Identify which cell holds the provided text, then report its [x, y] central coordinate. 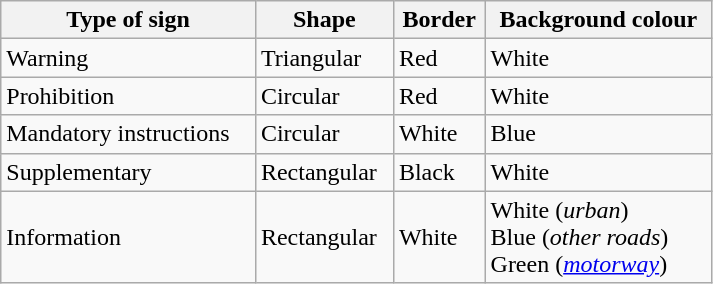
Supplementary [128, 172]
White (urban)Blue (other roads)Green (motorway) [598, 237]
Type of sign [128, 20]
Prohibition [128, 96]
Mandatory instructions [128, 134]
Border [439, 20]
Shape [324, 20]
Background colour [598, 20]
Triangular [324, 58]
Black [439, 172]
Blue [598, 134]
Warning [128, 58]
Information [128, 237]
